Identify which cell holds the provided text, then report its (x, y) central coordinate. 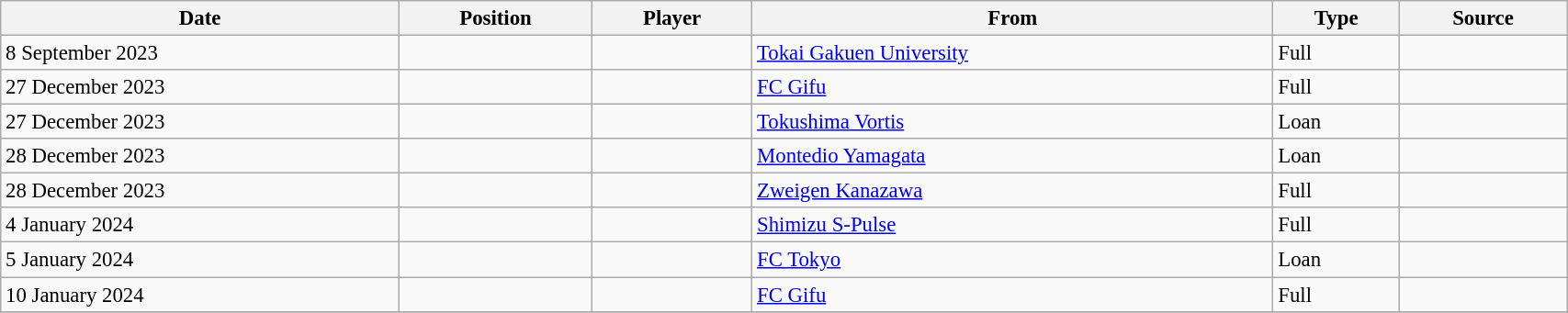
FC Tokyo (1012, 260)
Shimizu S-Pulse (1012, 225)
8 September 2023 (200, 53)
Source (1483, 18)
10 January 2024 (200, 295)
4 January 2024 (200, 225)
Player (672, 18)
Zweigen Kanazawa (1012, 191)
Date (200, 18)
5 January 2024 (200, 260)
Montedio Yamagata (1012, 156)
Tokai Gakuen University (1012, 53)
Type (1336, 18)
Position (495, 18)
Tokushima Vortis (1012, 122)
From (1012, 18)
